Search for the cell housing the specified text and yield its (X, Y) center coordinate. 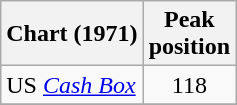
US Cash Box (72, 85)
Peakposition (189, 34)
118 (189, 85)
Chart (1971) (72, 34)
